From the cell containing the given text, extract its center point as (X, Y) coordinate. 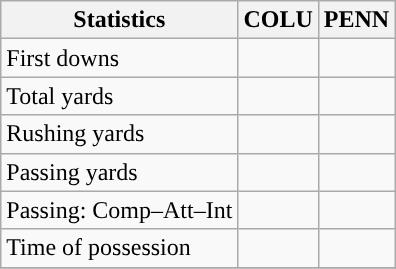
Passing yards (120, 172)
Total yards (120, 96)
Rushing yards (120, 134)
First downs (120, 58)
PENN (356, 20)
COLU (278, 20)
Time of possession (120, 248)
Statistics (120, 20)
Passing: Comp–Att–Int (120, 210)
